Detect which cell encompasses the target text, then output its [x, y] center coordinate. 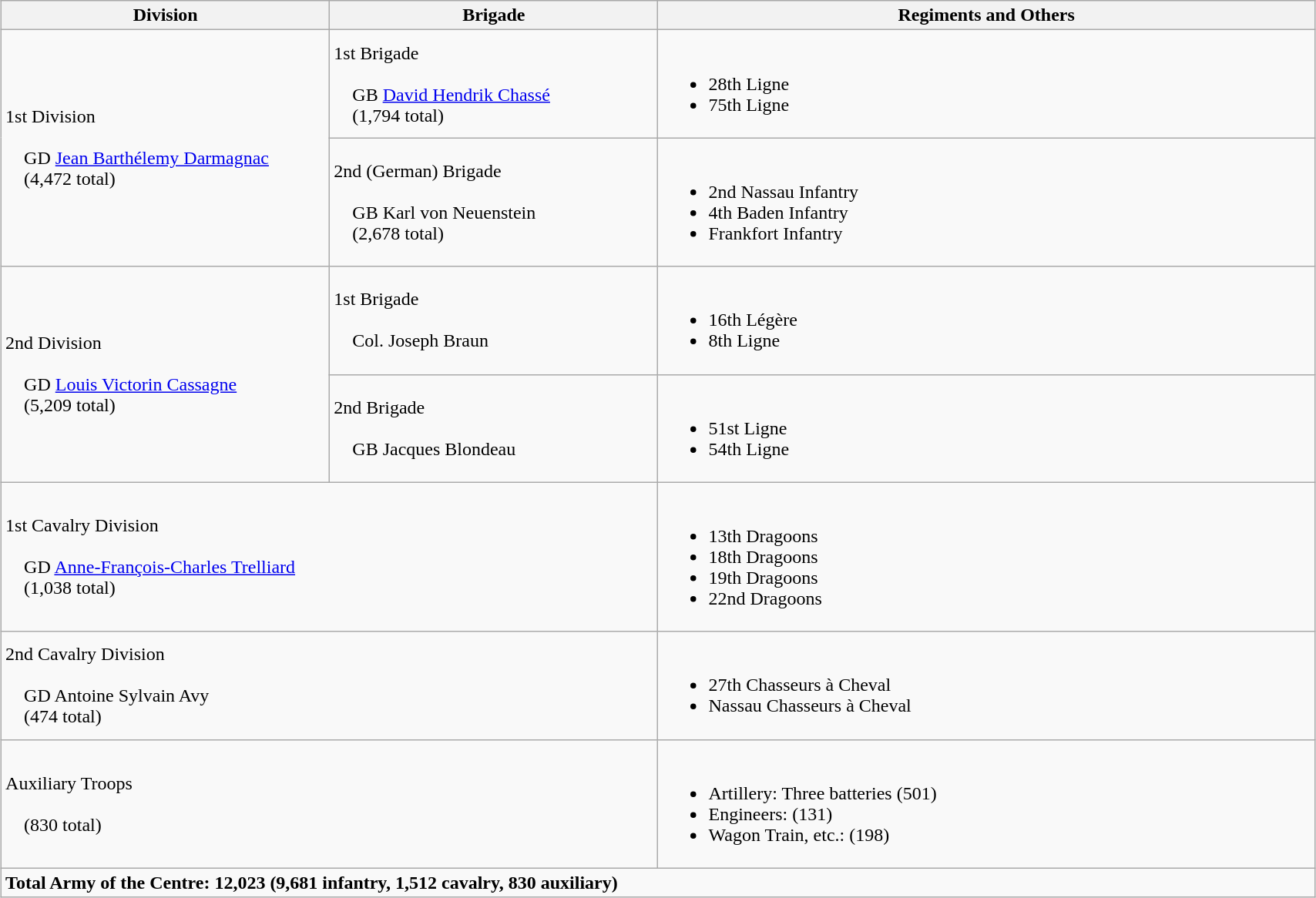
Total Army of the Centre: 12,023 (9,681 infantry, 1,512 cavalry, 830 auxiliary) [658, 883]
Artillery: Three batteries (501)Engineers: (131)Wagon Train, etc.: (198) [986, 804]
13th Dragoons18th Dragoons19th Dragoons22nd Dragoons [986, 557]
1st Brigade Col. Joseph Braun [494, 320]
2nd Nassau Infantry4th Baden InfantryFrankfort Infantry [986, 202]
2nd (German) Brigade GB Karl von Neuenstein (2,678 total) [494, 202]
51st Ligne54th Ligne [986, 428]
1st Cavalry Division GD Anne-François-Charles Trelliard (1,038 total) [330, 557]
Division [166, 15]
16th Légère8th Ligne [986, 320]
Regiments and Others [986, 15]
2nd Brigade GB Jacques Blondeau [494, 428]
Brigade [494, 15]
1st Brigade GB David Hendrik Chassé (1,794 total) [494, 84]
Auxiliary Troops (830 total) [330, 804]
28th Ligne75th Ligne [986, 84]
1st Division GD Jean Barthélemy Darmagnac (4,472 total) [166, 148]
2nd Cavalry Division GD Antoine Sylvain Avy (474 total) [330, 685]
2nd Division GD Louis Victorin Cassagne (5,209 total) [166, 374]
27th Chasseurs à ChevalNassau Chasseurs à Cheval [986, 685]
